Scan for the cell matching the given text and deliver its [x, y] coordinate at center. 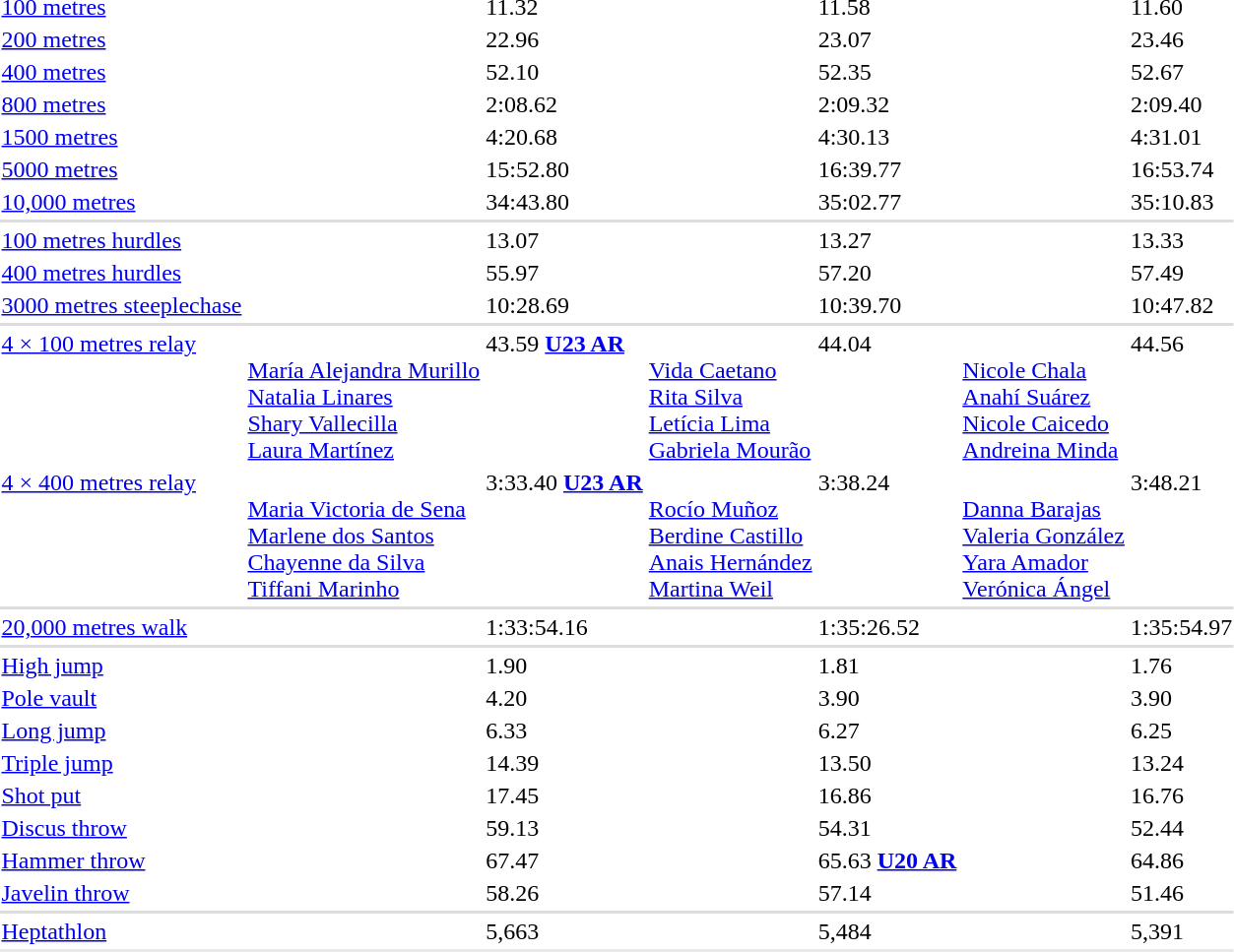
52.10 [564, 72]
10:28.69 [564, 305]
13.27 [887, 240]
58.26 [564, 893]
57.14 [887, 893]
23.07 [887, 39]
51.46 [1181, 893]
1.81 [887, 666]
2:09.32 [887, 104]
400 metres [122, 72]
55.97 [564, 273]
34:43.80 [564, 202]
2:09.40 [1181, 104]
Danna BarajasValeria GonzálezYara AmadorVerónica Ángel [1044, 536]
6.27 [887, 730]
4:20.68 [564, 137]
15:52.80 [564, 169]
59.13 [564, 828]
13.50 [887, 763]
Javelin throw [122, 893]
10:39.70 [887, 305]
23.46 [1181, 39]
Nicole ChalaAnahí SuárezNicole CaicedoAndreina Minda [1044, 397]
10,000 metres [122, 202]
Maria Victoria de SenaMarlene dos SantosChayenne da SilvaTiffani Marinho [364, 536]
100 metres hurdles [122, 240]
1:35:26.52 [887, 627]
14.39 [564, 763]
800 metres [122, 104]
22.96 [564, 39]
52.67 [1181, 72]
200 metres [122, 39]
65.63 U20 AR [887, 860]
Vida CaetanoRita SilvaLetícia LimaGabriela Mourão [731, 397]
13.24 [1181, 763]
57.49 [1181, 273]
1.76 [1181, 666]
35:10.83 [1181, 202]
35:02.77 [887, 202]
Discus throw [122, 828]
4 × 400 metres relay [122, 536]
Heptathlon [122, 931]
10:47.82 [1181, 305]
5000 metres [122, 169]
3000 metres steeplechase [122, 305]
67.47 [564, 860]
2:08.62 [564, 104]
43.59 U23 AR [564, 397]
3:48.21 [1181, 536]
1:35:54.97 [1181, 627]
54.31 [887, 828]
1.90 [564, 666]
4:30.13 [887, 137]
3:33.40 U23 AR [564, 536]
Triple jump [122, 763]
52.35 [887, 72]
20,000 metres walk [122, 627]
4:31.01 [1181, 137]
5,663 [564, 931]
5,391 [1181, 931]
High jump [122, 666]
4.20 [564, 698]
5,484 [887, 931]
3:38.24 [887, 536]
13.07 [564, 240]
1500 metres [122, 137]
44.56 [1181, 397]
1:33:54.16 [564, 627]
64.86 [1181, 860]
16.76 [1181, 795]
Shot put [122, 795]
16.86 [887, 795]
4 × 100 metres relay [122, 397]
44.04 [887, 397]
6.33 [564, 730]
6.25 [1181, 730]
María Alejandra MurilloNatalia LinaresShary VallecillaLaura Martínez [364, 397]
13.33 [1181, 240]
52.44 [1181, 828]
Rocío MuñozBerdine CastilloAnais HernándezMartina Weil [731, 536]
Long jump [122, 730]
Pole vault [122, 698]
Hammer throw [122, 860]
17.45 [564, 795]
57.20 [887, 273]
16:39.77 [887, 169]
16:53.74 [1181, 169]
400 metres hurdles [122, 273]
